Search for the cell housing the specified text and yield its (x, y) center coordinate. 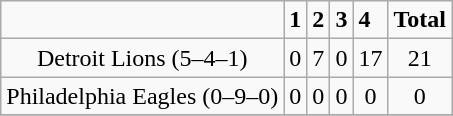
2 (318, 20)
Total (420, 20)
1 (296, 20)
7 (318, 58)
3 (342, 20)
Detroit Lions (5–4–1) (142, 58)
Philadelphia Eagles (0–9–0) (142, 96)
21 (420, 58)
4 (370, 20)
17 (370, 58)
